Find where the given text appears and provide that cell's center as [x, y] coordinate. 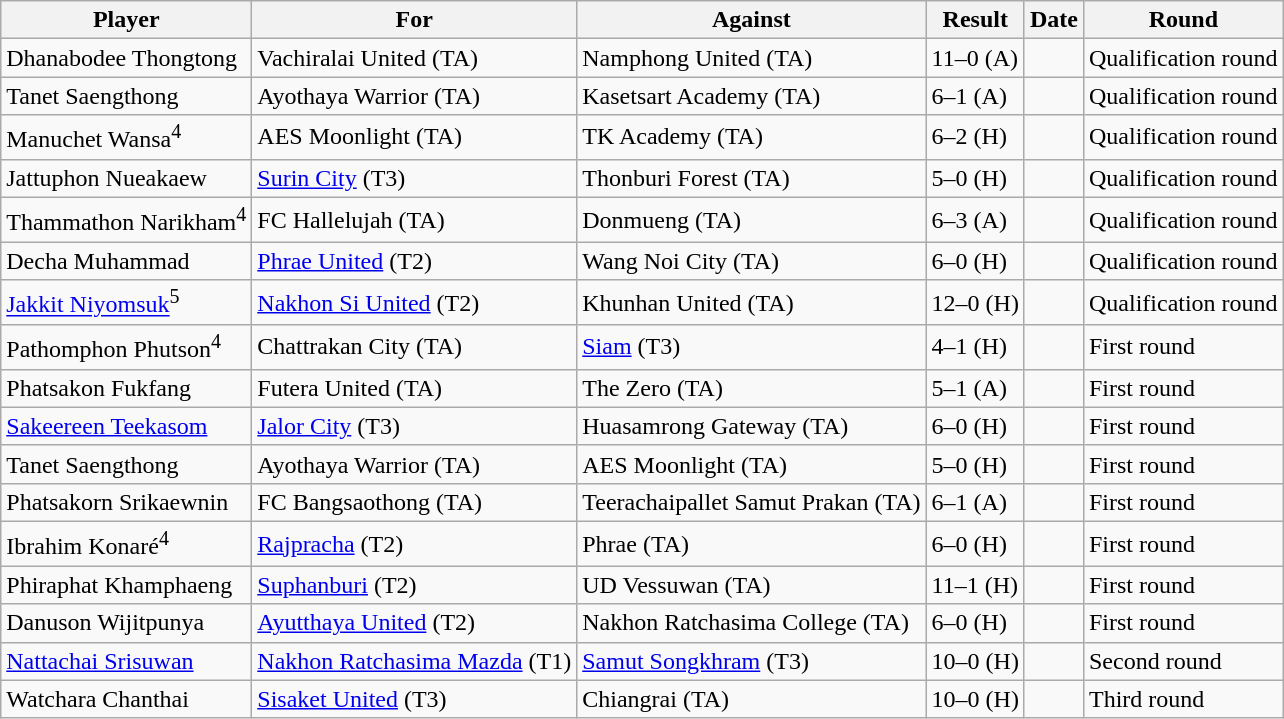
Khunhan United (TA) [752, 302]
Nakhon Ratchasima College (TA) [752, 623]
Futera United (TA) [414, 388]
Jattuphon Nueakaew [126, 178]
Samut Songkhram (T3) [752, 661]
The Zero (TA) [752, 388]
Manuchet Wansa4 [126, 138]
TK Academy (TA) [752, 138]
Nakhon Si United (T2) [414, 302]
6–3 (A) [975, 220]
Third round [1183, 699]
Sakeereen Teekasom [126, 426]
5–1 (A) [975, 388]
Result [975, 20]
Suphanburi (T2) [414, 585]
11–0 (A) [975, 58]
Teerachaipallet Samut Prakan (TA) [752, 502]
Kasetsart Academy (TA) [752, 96]
Phatsakon Fukfang [126, 388]
Sisaket United (T3) [414, 699]
Chiangrai (TA) [752, 699]
Danuson Wijitpunya [126, 623]
Pathomphon Phutson4 [126, 348]
11–1 (H) [975, 585]
Phiraphat Khamphaeng [126, 585]
Siam (T3) [752, 348]
Donmueng (TA) [752, 220]
Wang Noi City (TA) [752, 261]
Nattachai Srisuwan [126, 661]
Ayutthaya United (T2) [414, 623]
Ibrahim Konaré4 [126, 544]
Dhanabodee Thongtong [126, 58]
Vachiralai United (TA) [414, 58]
4–1 (H) [975, 348]
Chattrakan City (TA) [414, 348]
UD Vessuwan (TA) [752, 585]
Namphong United (TA) [752, 58]
Jakkit Niyomsuk5 [126, 302]
Second round [1183, 661]
Against [752, 20]
12–0 (H) [975, 302]
For [414, 20]
Watchara Chanthai [126, 699]
Rajpracha (T2) [414, 544]
Decha Muhammad [126, 261]
Player [126, 20]
6–2 (H) [975, 138]
Huasamrong Gateway (TA) [752, 426]
Surin City (T3) [414, 178]
Round [1183, 20]
FC Bangsaothong (TA) [414, 502]
Jalor City (T3) [414, 426]
Thammathon Narikham4 [126, 220]
FC Hallelujah (TA) [414, 220]
Nakhon Ratchasima Mazda (T1) [414, 661]
Phatsakorn Srikaewnin [126, 502]
Phrae United (T2) [414, 261]
Date [1054, 20]
Thonburi Forest (TA) [752, 178]
Phrae (TA) [752, 544]
